Return the (x, y) coordinate for the center point of the cell that contains the specified text.  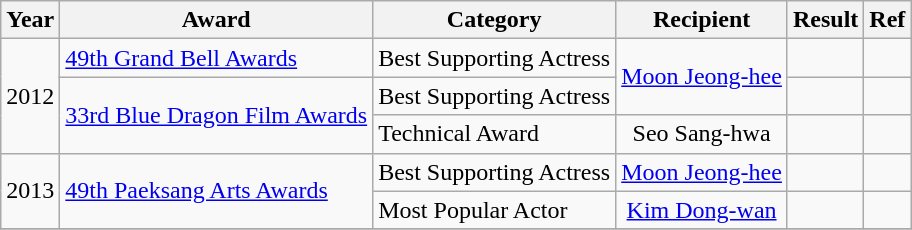
Award (216, 20)
Kim Dong-wan (702, 210)
33rd Blue Dragon Film Awards (216, 115)
2012 (30, 96)
Recipient (702, 20)
Most Popular Actor (494, 210)
Seo Sang-hwa (702, 134)
Ref (888, 20)
2013 (30, 191)
Technical Award (494, 134)
49th Paeksang Arts Awards (216, 191)
Category (494, 20)
Year (30, 20)
Result (825, 20)
49th Grand Bell Awards (216, 58)
